Identify which cell holds the provided text, then report its [x, y] central coordinate. 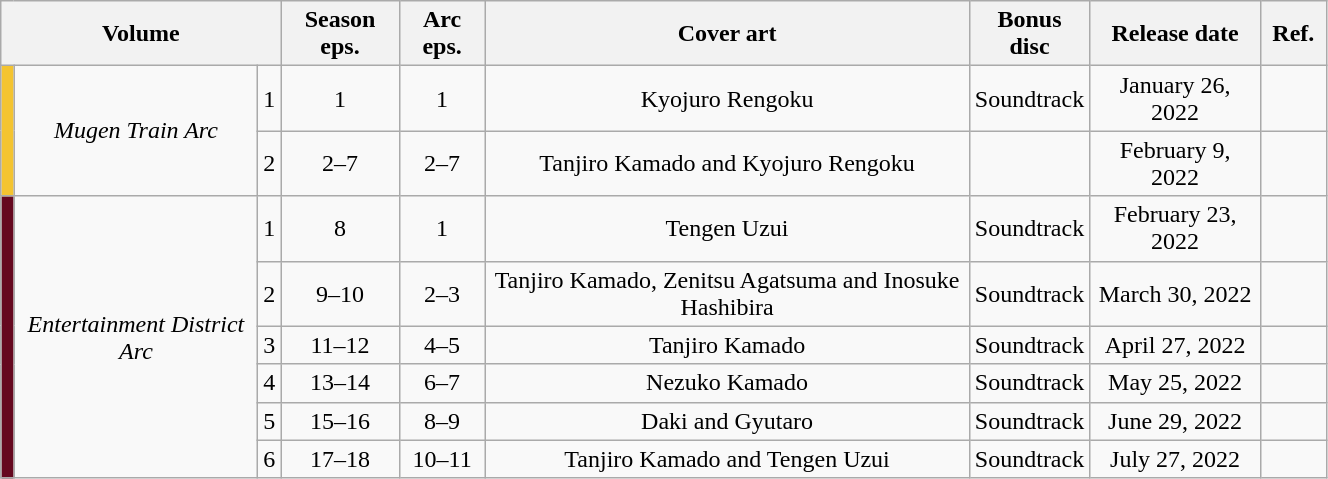
January 26, 2022 [1175, 98]
9–10 [340, 294]
Tengen Uzui [727, 228]
Tanjiro Kamado and Tengen Uzui [727, 459]
Season eps. [340, 34]
4–5 [442, 345]
6–7 [442, 383]
Daki and Gyutaro [727, 421]
Volume [141, 34]
17–18 [340, 459]
Tanjiro Kamado [727, 345]
5 [270, 421]
15–16 [340, 421]
April 27, 2022 [1175, 345]
May 25, 2022 [1175, 383]
Kyojuro Rengoku [727, 98]
3 [270, 345]
June 29, 2022 [1175, 421]
Bonus disc [1030, 34]
8 [340, 228]
Tanjiro Kamado and Kyojuro Rengoku [727, 164]
Tanjiro Kamado, Zenitsu Agatsuma and Inosuke Hashibira [727, 294]
July 27, 2022 [1175, 459]
13–14 [340, 383]
10–11 [442, 459]
February 23, 2022 [1175, 228]
8–9 [442, 421]
Mugen Train Arc [136, 131]
March 30, 2022 [1175, 294]
4 [270, 383]
February 9, 2022 [1175, 164]
Nezuko Kamado [727, 383]
Ref. [1293, 34]
Release date [1175, 34]
Cover art [727, 34]
6 [270, 459]
11–12 [340, 345]
2–3 [442, 294]
Entertainment District Arc [136, 337]
Arc eps. [442, 34]
